From the cell containing the given text, extract its center point as (X, Y) coordinate. 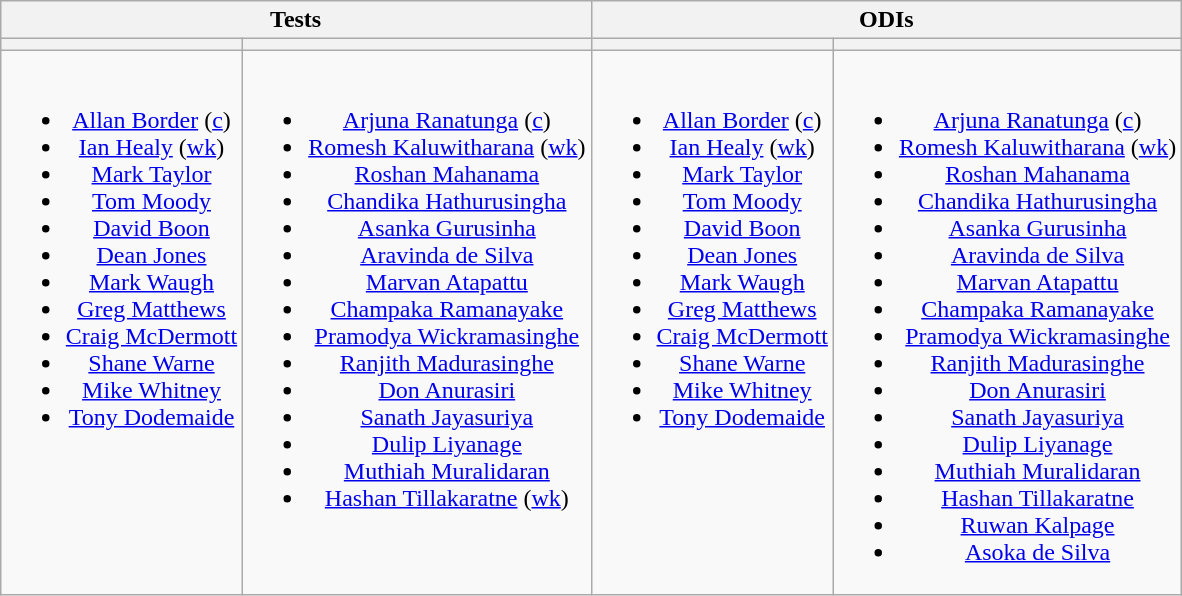
Tests (296, 20)
ODIs (886, 20)
